For the text-containing cell, return its midpoint in [X, Y] coordinate format. 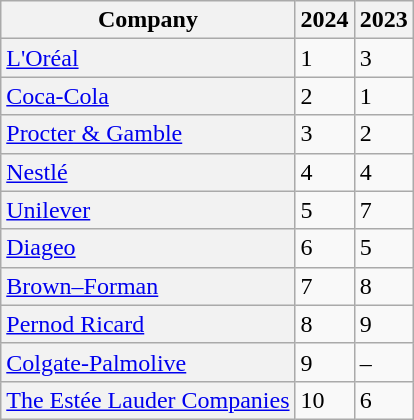
Nestlé [148, 172]
2023 [384, 20]
10 [324, 400]
Colgate-Palmolive [148, 362]
Brown–Forman [148, 286]
Company [148, 20]
Coca-Cola [148, 96]
Diageo [148, 248]
Pernod Ricard [148, 324]
– [384, 362]
2024 [324, 20]
Procter & Gamble [148, 134]
L'Oréal [148, 58]
Unilever [148, 210]
The Estée Lauder Companies [148, 400]
